Find where the given text appears and provide that cell's center as [x, y] coordinate. 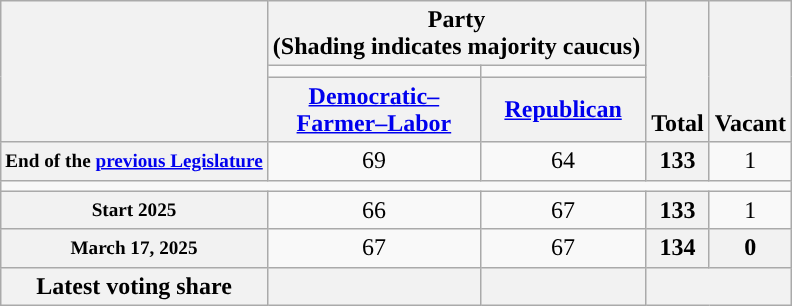
69 [374, 161]
End of the previous Legislature [134, 161]
66 [374, 210]
Latest voting share [134, 286]
64 [562, 161]
0 [750, 248]
Republican [562, 110]
134 [678, 248]
March 17, 2025 [134, 248]
Democratic–Farmer–Labor [374, 110]
Vacant [750, 72]
Party (Shading indicates majority caucus) [456, 34]
Total [678, 72]
Start 2025 [134, 210]
